Locate the cell with the specified text and output its (x, y) center coordinate. 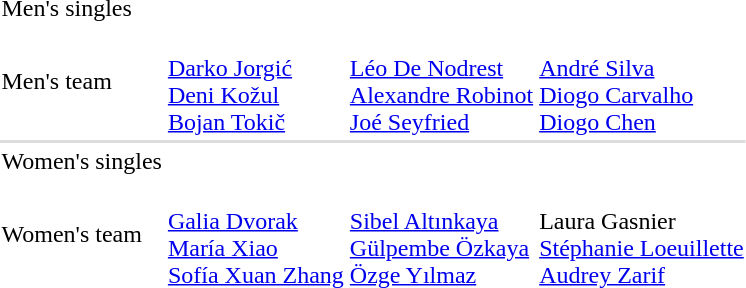
Men's team (82, 82)
André SilvaDiogo CarvalhoDiogo Chen (642, 82)
Darko JorgićDeni KožulBojan Tokič (256, 82)
Léo De NodrestAlexandre RobinotJoé Seyfried (441, 82)
Women's singles (82, 161)
